Search for the cell housing the specified text and yield its (X, Y) center coordinate. 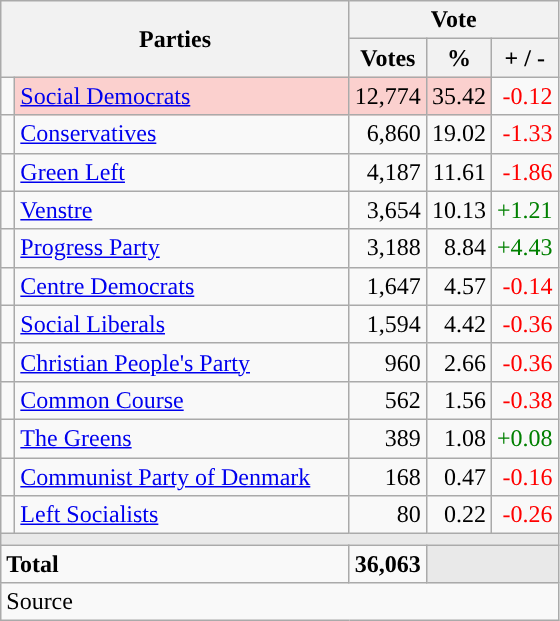
The Greens (182, 438)
3,188 (388, 248)
-0.38 (524, 400)
960 (388, 362)
+4.43 (524, 248)
+1.21 (524, 210)
Vote (454, 20)
Left Socialists (182, 515)
0.22 (458, 515)
10.13 (458, 210)
4.42 (458, 324)
3,654 (388, 210)
1,647 (388, 286)
-0.14 (524, 286)
4,187 (388, 172)
-0.16 (524, 477)
Social Democrats (182, 96)
-0.12 (524, 96)
1.08 (458, 438)
Votes (388, 58)
-1.86 (524, 172)
Green Left (182, 172)
Communist Party of Denmark (182, 477)
-0.26 (524, 515)
6,860 (388, 134)
35.42 (458, 96)
168 (388, 477)
1,594 (388, 324)
+0.08 (524, 438)
Progress Party (182, 248)
% (458, 58)
Total (176, 564)
36,063 (388, 564)
Centre Democrats (182, 286)
1.56 (458, 400)
Source (280, 602)
4.57 (458, 286)
Social Liberals (182, 324)
Christian People's Party (182, 362)
2.66 (458, 362)
Venstre (182, 210)
Common Course (182, 400)
Parties (176, 39)
389 (388, 438)
+ / - (524, 58)
19.02 (458, 134)
0.47 (458, 477)
80 (388, 515)
562 (388, 400)
12,774 (388, 96)
Conservatives (182, 134)
11.61 (458, 172)
-1.33 (524, 134)
8.84 (458, 248)
